From the cell containing the given text, extract its center point as [x, y] coordinate. 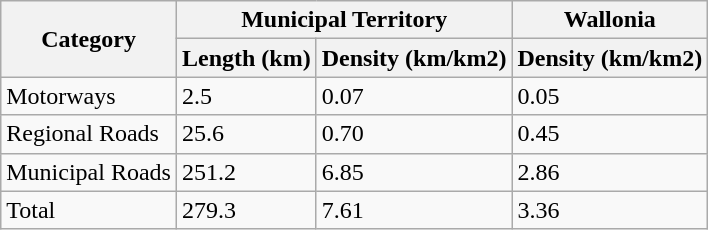
0.05 [610, 96]
3.36 [610, 210]
Motorways [89, 96]
2.5 [246, 96]
Municipal Territory [344, 20]
Category [89, 39]
0.07 [414, 96]
Length (km) [246, 58]
0.45 [610, 134]
25.6 [246, 134]
251.2 [246, 172]
Municipal Roads [89, 172]
Wallonia [610, 20]
0.70 [414, 134]
2.86 [610, 172]
7.61 [414, 210]
6.85 [414, 172]
Total [89, 210]
279.3 [246, 210]
Regional Roads [89, 134]
